Output the [x, y] coordinate of the center of the cell containing the given text.  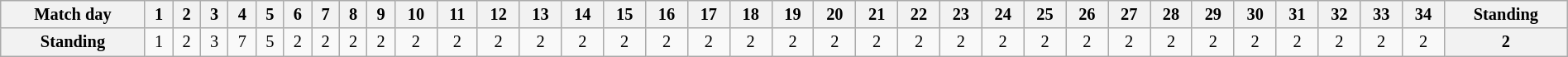
32 [1340, 14]
31 [1297, 14]
16 [667, 14]
18 [751, 14]
29 [1212, 14]
20 [835, 14]
25 [1045, 14]
6 [298, 14]
21 [877, 14]
27 [1130, 14]
28 [1171, 14]
9 [381, 14]
23 [961, 14]
17 [708, 14]
33 [1381, 14]
15 [625, 14]
8 [353, 14]
34 [1424, 14]
11 [457, 14]
22 [920, 14]
26 [1087, 14]
13 [541, 14]
14 [582, 14]
19 [792, 14]
24 [1002, 14]
12 [498, 14]
10 [415, 14]
4 [242, 14]
Match day [73, 14]
30 [1255, 14]
